Find where the given text appears and provide that cell's center as (X, Y) coordinate. 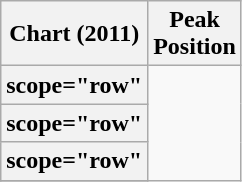
Peak Position (195, 34)
Chart (2011) (74, 34)
